Provide the [X, Y] coordinate of the cell's center where the given text is located.  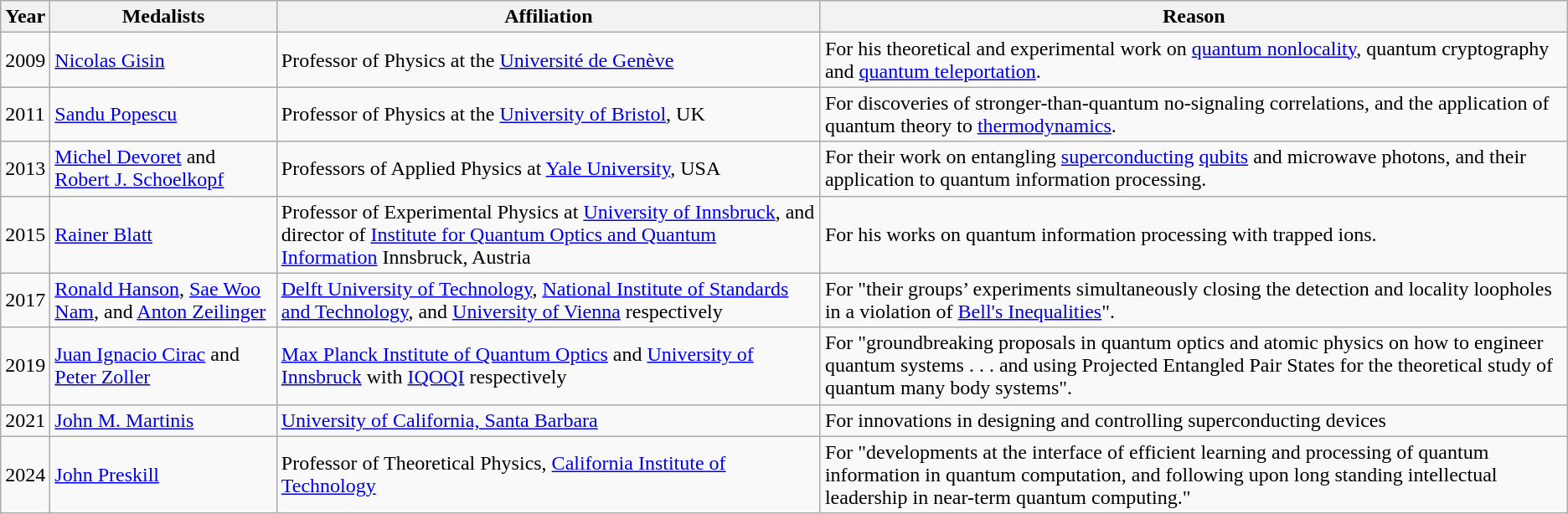
2011 [25, 114]
University of California, Santa Barbara [548, 420]
Professor of Physics at the University of Bristol, UK [548, 114]
Michel Devoret and Robert J. Schoelkopf [163, 169]
For his works on quantum information processing with trapped ions. [1194, 234]
Year [25, 17]
2019 [25, 366]
John Preskill [163, 475]
2015 [25, 234]
For innovations in designing and controlling superconducting devices [1194, 420]
2017 [25, 300]
For discoveries of stronger-than-quantum no-signaling correlations, and the application of quantum theory to thermodynamics. [1194, 114]
Affiliation [548, 17]
Rainer Blatt [163, 234]
2013 [25, 169]
Delft University of Technology, National Institute of Standards and Technology, and University of Vienna respectively [548, 300]
Professor of Theoretical Physics, California Institute of Technology [548, 475]
2024 [25, 475]
2009 [25, 60]
Juan Ignacio Cirac and Peter Zoller [163, 366]
For "their groups’ experiments simultaneously closing the detection and locality loopholes in a violation of Bell's Inequalities". [1194, 300]
For their work on entangling superconducting qubits and microwave photons, and their application to quantum information processing. [1194, 169]
Sandu Popescu [163, 114]
Nicolas Gisin [163, 60]
Professor of Physics at the Université de Genève [548, 60]
2021 [25, 420]
John M. Martinis [163, 420]
Reason [1194, 17]
Ronald Hanson, Sae Woo Nam, and Anton Zeilinger [163, 300]
For his theoretical and experimental work on quantum nonlocality, quantum cryptography and quantum teleportation. [1194, 60]
Professor of Experimental Physics at University of Innsbruck, and director of Institute for Quantum Optics and Quantum Information Innsbruck, Austria [548, 234]
Professors of Applied Physics at Yale University, USA [548, 169]
Max Planck Institute of Quantum Optics and University of Innsbruck with IQOQI respectively [548, 366]
Medalists [163, 17]
